From the cell containing the given text, extract its center point as [x, y] coordinate. 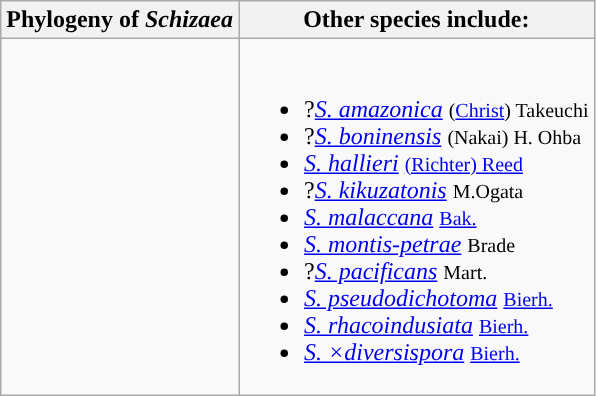
Other species include: [416, 20]
Phylogeny of Schizaea [120, 20]
